Find where the given text appears and provide that cell's center as [X, Y] coordinate. 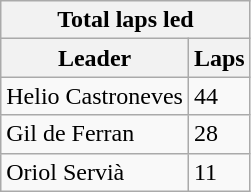
Leader [95, 58]
44 [219, 96]
Gil de Ferran [95, 134]
Laps [219, 58]
28 [219, 134]
11 [219, 172]
Helio Castroneves [95, 96]
Total laps led [126, 20]
Oriol Servià [95, 172]
